Identify which cell holds the provided text, then report its [X, Y] central coordinate. 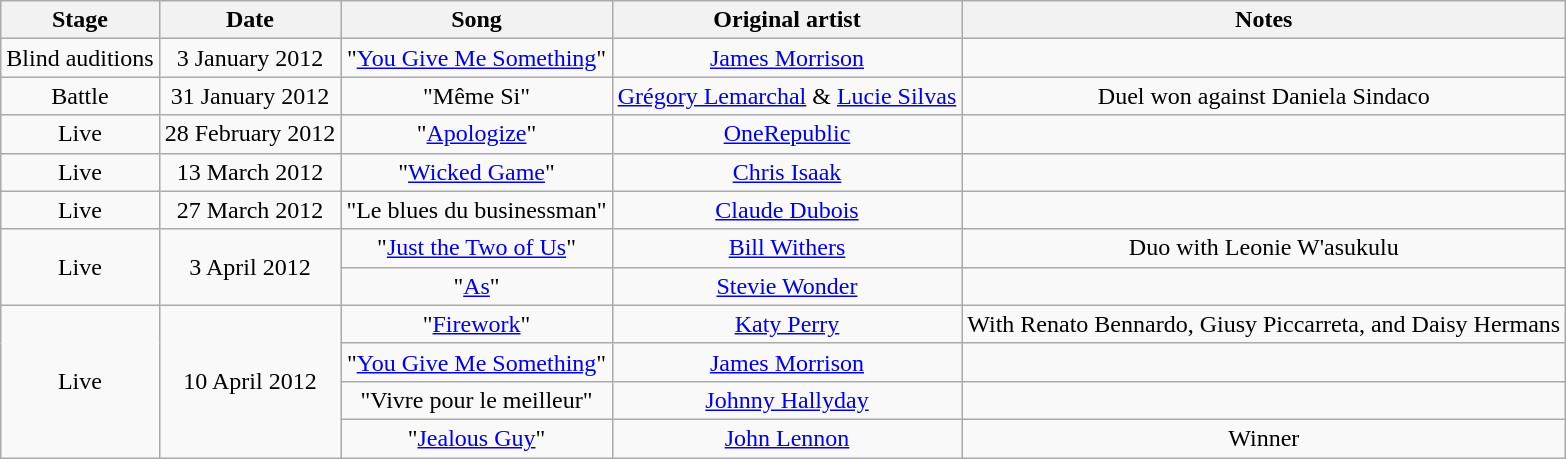
"Apologize" [476, 134]
Song [476, 20]
"Just the Two of Us" [476, 248]
Johnny Hallyday [787, 400]
John Lennon [787, 438]
"Jealous Guy" [476, 438]
With Renato Bennardo, Giusy Piccarreta, and Daisy Hermans [1264, 324]
Claude Dubois [787, 210]
"Vivre pour le meilleur" [476, 400]
31 January 2012 [250, 96]
"Firework" [476, 324]
13 March 2012 [250, 172]
"Le blues du businessman" [476, 210]
Grégory Lemarchal & Lucie Silvas [787, 96]
OneRepublic [787, 134]
Duel won against Daniela Sindaco [1264, 96]
3 April 2012 [250, 267]
Stage [80, 20]
3 January 2012 [250, 58]
Blind auditions [80, 58]
Chris Isaak [787, 172]
Winner [1264, 438]
Duo with Leonie W'asukulu [1264, 248]
"As" [476, 286]
Date [250, 20]
Battle [80, 96]
Katy Perry [787, 324]
"Wicked Game" [476, 172]
Notes [1264, 20]
Stevie Wonder [787, 286]
27 March 2012 [250, 210]
Bill Withers [787, 248]
"Même Si" [476, 96]
28 February 2012 [250, 134]
10 April 2012 [250, 381]
Original artist [787, 20]
